Output the [X, Y] coordinate of the center of the cell containing the given text.  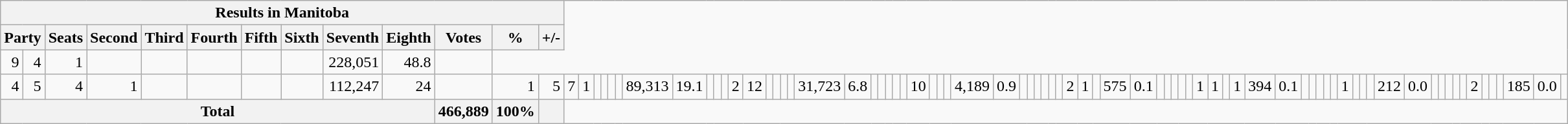
Sixth [302, 37]
Votes [464, 37]
112,247 [352, 87]
Third [165, 37]
12 [754, 87]
Fifth [261, 37]
7 [571, 87]
100% [516, 111]
466,889 [464, 111]
+/- [551, 37]
212 [1389, 87]
Seats [65, 37]
19.1 [689, 87]
Results in Manitoba [282, 13]
Seventh [352, 37]
185 [1518, 87]
575 [1115, 87]
48.8 [409, 62]
394 [1260, 87]
89,313 [648, 87]
6.8 [858, 87]
24 [409, 87]
Party [23, 37]
% [516, 37]
4,189 [971, 87]
Second [114, 37]
228,051 [352, 62]
Eighth [409, 37]
9 [12, 62]
0.9 [1006, 87]
10 [918, 87]
Fourth [214, 37]
Total [218, 111]
31,723 [820, 87]
